For the text-containing cell, return its midpoint in (x, y) coordinate format. 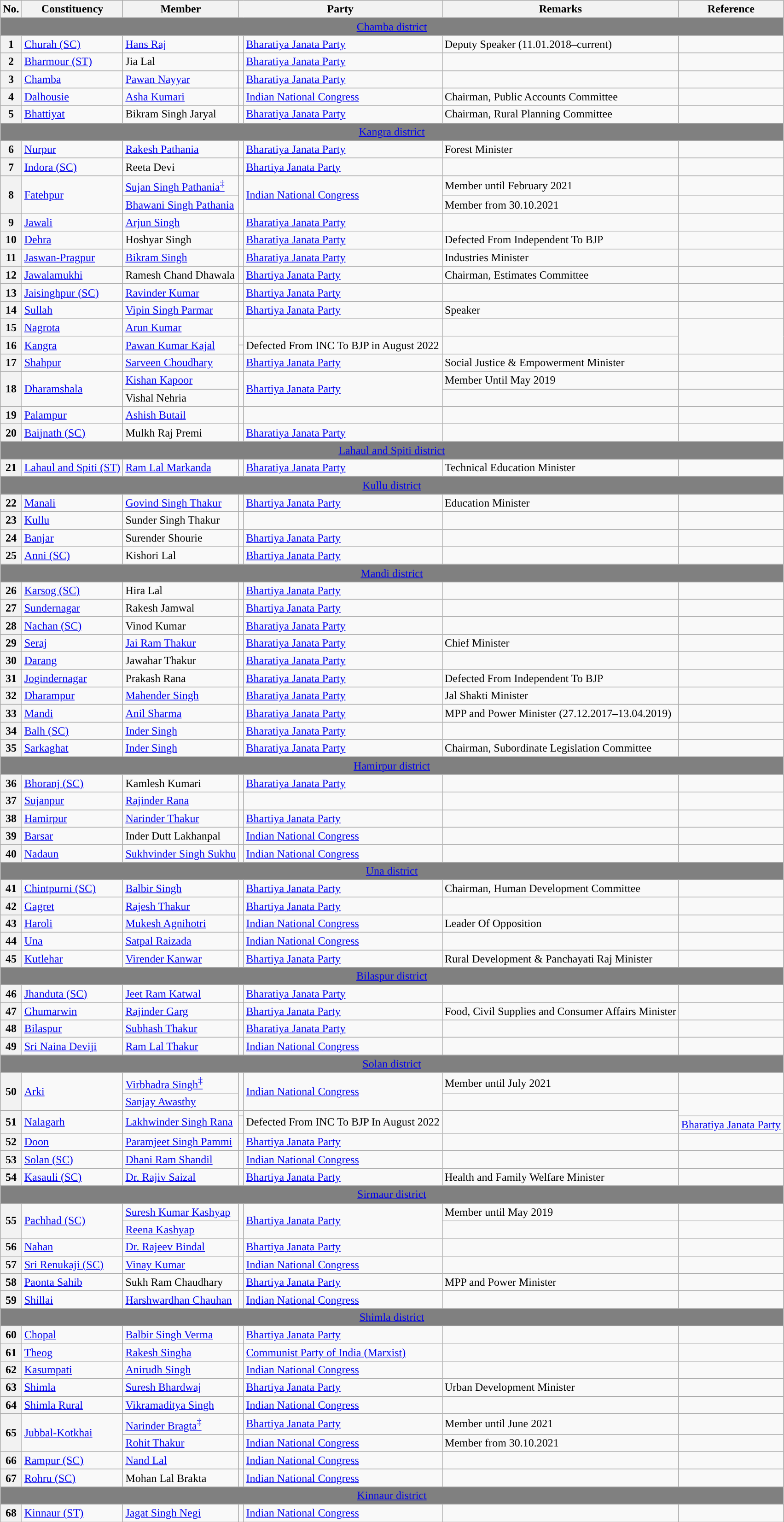
Mandi district (392, 573)
Constituency (72, 9)
Jawalamukhi (72, 275)
17 (11, 362)
Reena Kashyap (180, 1230)
Sujanpur (72, 801)
66 (11, 1460)
2 (11, 62)
Anni (SC) (72, 555)
Pawan Kumar Kajal (180, 345)
Dharampur (72, 696)
Harshwardhan Chauhan (180, 1300)
Anirudh Singh (180, 1370)
Seraj (72, 643)
Mahender Singh (180, 696)
Kinnaur (ST) (72, 1513)
Mulkh Raj Premi (180, 433)
Sukhvinder Singh Sukhu (180, 853)
Hans Raj (180, 44)
Health and Family Welfare Minister (560, 1177)
Chairman, Estimates Committee (560, 275)
No. (11, 9)
Rakesh Pathania (180, 149)
Nand Lal (180, 1460)
Chairman, Public Accounts Committee (560, 97)
15 (11, 327)
Jawali (72, 222)
Sullah (72, 310)
50 (11, 1091)
Gagret (72, 906)
Jeet Ram Katwal (180, 994)
Bhattiyat (72, 114)
25 (11, 555)
Nurpur (72, 149)
Banjar (72, 538)
54 (11, 1177)
49 (11, 1046)
10 (11, 240)
7 (11, 167)
Jagat Singh Negi (180, 1513)
36 (11, 783)
Indora (SC) (72, 167)
38 (11, 818)
Jia Lal (180, 62)
47 (11, 1011)
16 (11, 345)
26 (11, 590)
67 (11, 1478)
MPP and Power Minister (560, 1282)
Jawahar Thakur (180, 661)
Paramjeet Singh Pammi (180, 1142)
Kasauli (SC) (72, 1177)
Anil Sharma (180, 713)
Theog (72, 1353)
1 (11, 44)
22 (11, 503)
3 (11, 79)
Rampur (SC) (72, 1460)
Bilaspur district (392, 976)
Hamirpur district (392, 766)
6 (11, 149)
MPP and Power Minister (27.12.2017–13.04.2019) (560, 713)
55 (11, 1221)
Shahpur (72, 362)
Defected From INC To BJP in August 2022 (343, 345)
Nagrota (72, 327)
Karsog (SC) (72, 590)
Bikram Singh (180, 257)
60 (11, 1335)
Solan district (392, 1064)
23 (11, 520)
Jhanduta (SC) (72, 994)
27 (11, 608)
Sukh Ram Chaudhary (180, 1282)
51 (11, 1122)
63 (11, 1388)
Kinnaur district (392, 1496)
Sirmaur district (392, 1195)
Palampur (72, 415)
Vipin Singh Parmar (180, 310)
Barsar (72, 836)
12 (11, 275)
Mohan Lal Brakta (180, 1478)
Shimla Rural (72, 1405)
64 (11, 1405)
Member until June 2021 (560, 1424)
Chairman, Subordinate Legislation Committee (560, 748)
4 (11, 97)
53 (11, 1160)
20 (11, 433)
Chamba district (392, 27)
28 (11, 625)
Chairman, Rural Planning Committee (560, 114)
Bilaspur (72, 1029)
Urban Development Minister (560, 1388)
Member (180, 9)
Dehra (72, 240)
Kangra (72, 345)
56 (11, 1247)
Bharmour (ST) (72, 62)
34 (11, 731)
Nalagarh (72, 1122)
Member until July 2021 (560, 1083)
24 (11, 538)
Una (72, 941)
Doon (72, 1142)
Chairman, Human Development Committee (560, 888)
Suresh Bhardwaj (180, 1388)
Hoshyar Singh (180, 240)
42 (11, 906)
Vishal Nehria (180, 398)
33 (11, 713)
Narinder Thakur (180, 818)
Una district (392, 871)
Kutlehar (72, 959)
Shimla (72, 1388)
Technical Education Minister (560, 468)
Education Minister (560, 503)
Jaisinghpur (SC) (72, 292)
Nahan (72, 1247)
Arki (72, 1091)
Virbhadra Singh‡ (180, 1083)
Rohit Thakur (180, 1443)
Virender Kanwar (180, 959)
45 (11, 959)
52 (11, 1142)
Narinder Bragta‡ (180, 1424)
Kasumpati (72, 1370)
30 (11, 661)
Ravinder Kumar (180, 292)
Communist Party of India (Marxist) (343, 1353)
Sarveen Choudhary (180, 362)
Shimla district (392, 1317)
Sri Naina Deviji (72, 1046)
Kullu district (392, 485)
Chief Minister (560, 643)
Dr. Rajiv Saizal (180, 1177)
Fatehpur (72, 194)
37 (11, 801)
Member until May 2019 (560, 1212)
Lahaul and Spiti (ST) (72, 468)
Mandi (72, 713)
Leader Of Opposition (560, 923)
32 (11, 696)
Forest Minister (560, 149)
Dharamshala (72, 389)
Manali (72, 503)
68 (11, 1513)
Jal Shakti Minister (560, 696)
Lahaul and Spiti district (392, 450)
Churah (SC) (72, 44)
Shillai (72, 1300)
Bikram Singh Jaryal (180, 114)
29 (11, 643)
48 (11, 1029)
14 (11, 310)
Balh (SC) (72, 731)
Dalhousie (72, 97)
Hamirpur (72, 818)
5 (11, 114)
Member Until May 2019 (560, 380)
Sanjay Awasthy (180, 1102)
40 (11, 853)
Dhani Ram Shandil (180, 1160)
Social Justice & Empowerment Minister (560, 362)
Nachan (SC) (72, 625)
Ramesh Chand Dhawala (180, 275)
21 (11, 468)
Baijnath (SC) (72, 433)
Hira Lal (180, 590)
Defected From INC To BJP In August 2022 (343, 1122)
Jaswan-Pragpur (72, 257)
13 (11, 292)
Mukesh Agnihotri (180, 923)
Jogindernagar (72, 678)
Solan (SC) (72, 1160)
Asha Kumari (180, 97)
Reference (731, 9)
Govind Singh Thakur (180, 503)
Lakhwinder Singh Rana (180, 1122)
Sri Renukaji (SC) (72, 1265)
39 (11, 836)
Industries Minister (560, 257)
Inder Dutt Lakhanpal (180, 836)
Jai Ram Thakur (180, 643)
31 (11, 678)
Reeta Devi (180, 167)
Dr. Rajeev Bindal (180, 1247)
Nadaun (72, 853)
43 (11, 923)
Ashish Butail (180, 415)
Bhawani Singh Pathania (180, 205)
Balbir Singh (180, 888)
Surender Shourie (180, 538)
Ram Lal Thakur (180, 1046)
Food, Civil Supplies and Consumer Affairs Minister (560, 1011)
Satpal Raizada (180, 941)
Ghumarwin (72, 1011)
Chopal (72, 1335)
Haroli (72, 923)
Sujan Singh Pathania‡ (180, 186)
Rakesh Jamwal (180, 608)
Chintpurni (SC) (72, 888)
Darang (72, 661)
Vikramaditya Singh (180, 1405)
Vinod Kumar (180, 625)
Chamba (72, 79)
Rajesh Thakur (180, 906)
Paonta Sahib (72, 1282)
59 (11, 1300)
Jubbal-Kotkhai (72, 1433)
9 (11, 222)
Sunder Singh Thakur (180, 520)
46 (11, 994)
Suresh Kumar Kashyap (180, 1212)
18 (11, 389)
Member until February 2021 (560, 186)
Subhash Thakur (180, 1029)
8 (11, 194)
Arun Kumar (180, 327)
11 (11, 257)
Kishori Lal (180, 555)
Pawan Nayyar (180, 79)
Bhoranj (SC) (72, 783)
Rajinder Garg (180, 1011)
Vinay Kumar (180, 1265)
Party (340, 9)
Rural Development & Panchayati Raj Minister (560, 959)
62 (11, 1370)
Speaker (560, 310)
Rajinder Rana (180, 801)
Arjun Singh (180, 222)
Rohru (SC) (72, 1478)
Balbir Singh Verma (180, 1335)
Ram Lal Markanda (180, 468)
19 (11, 415)
35 (11, 748)
57 (11, 1265)
61 (11, 1353)
Rakesh Singha (180, 1353)
Deputy Speaker (11.01.2018–current) (560, 44)
Remarks (560, 9)
Kangra district (392, 132)
58 (11, 1282)
Kullu (72, 520)
Sarkaghat (72, 748)
44 (11, 941)
Kamlesh Kumari (180, 783)
Prakash Rana (180, 678)
Sundernagar (72, 608)
Kishan Kapoor (180, 380)
65 (11, 1433)
Pachhad (SC) (72, 1221)
41 (11, 888)
